Capture the cell that displays the provided text and extract its [X, Y] central coordinate. 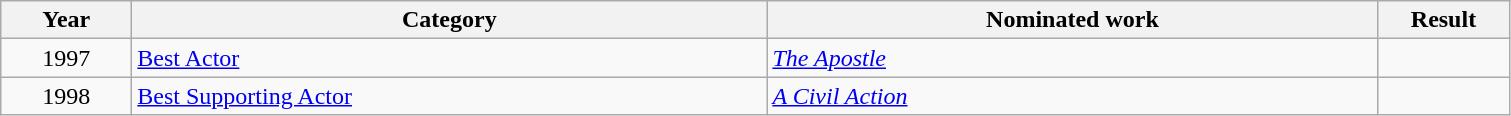
Result [1444, 20]
A Civil Action [1072, 96]
Nominated work [1072, 20]
Year [66, 20]
Category [450, 20]
1998 [66, 96]
Best Supporting Actor [450, 96]
The Apostle [1072, 58]
1997 [66, 58]
Best Actor [450, 58]
